Locate the cell with the specified text and output its (x, y) center coordinate. 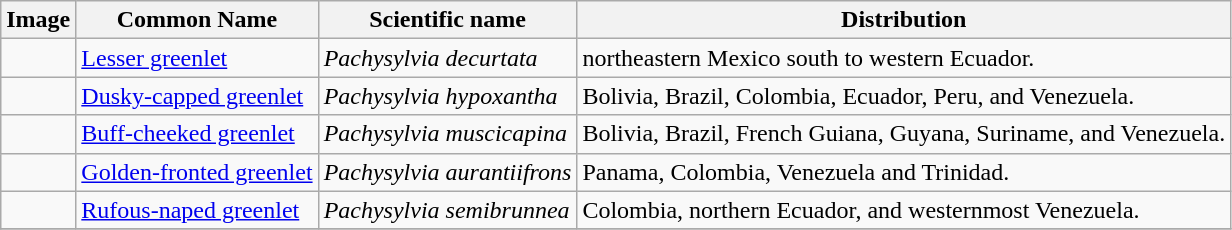
Image (38, 20)
Dusky-capped greenlet (197, 96)
Pachysylvia aurantiifrons (448, 172)
Distribution (904, 20)
Scientific name (448, 20)
Rufous-naped greenlet (197, 210)
Colombia, northern Ecuador, and westernmost Venezuela. (904, 210)
Common Name (197, 20)
Pachysylvia semibrunnea (448, 210)
Pachysylvia hypoxantha (448, 96)
Panama, Colombia, Venezuela and Trinidad. (904, 172)
Pachysylvia muscicapina (448, 134)
Buff-cheeked greenlet (197, 134)
Lesser greenlet (197, 58)
Golden-fronted greenlet (197, 172)
Pachysylvia decurtata (448, 58)
Bolivia, Brazil, Colombia, Ecuador, Peru, and Venezuela. (904, 96)
Bolivia, Brazil, French Guiana, Guyana, Suriname, and Venezuela. (904, 134)
northeastern Mexico south to western Ecuador. (904, 58)
